Capture the cell that displays the provided text and extract its [x, y] central coordinate. 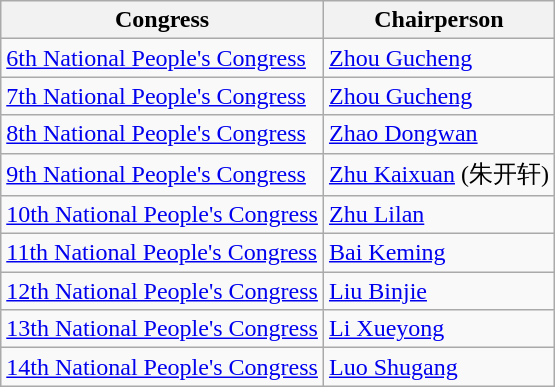
11th National People's Congress [162, 253]
Li Xueyong [438, 329]
Congress [162, 20]
Zhu Lilan [438, 215]
9th National People's Congress [162, 174]
Liu Binjie [438, 291]
8th National People's Congress [162, 134]
7th National People's Congress [162, 96]
6th National People's Congress [162, 58]
Chairperson [438, 20]
Bai Keming [438, 253]
Zhao Dongwan [438, 134]
14th National People's Congress [162, 367]
Zhu Kaixuan (朱开轩) [438, 174]
13th National People's Congress [162, 329]
10th National People's Congress [162, 215]
12th National People's Congress [162, 291]
Luo Shugang [438, 367]
